For the text-containing cell, return its midpoint in (x, y) coordinate format. 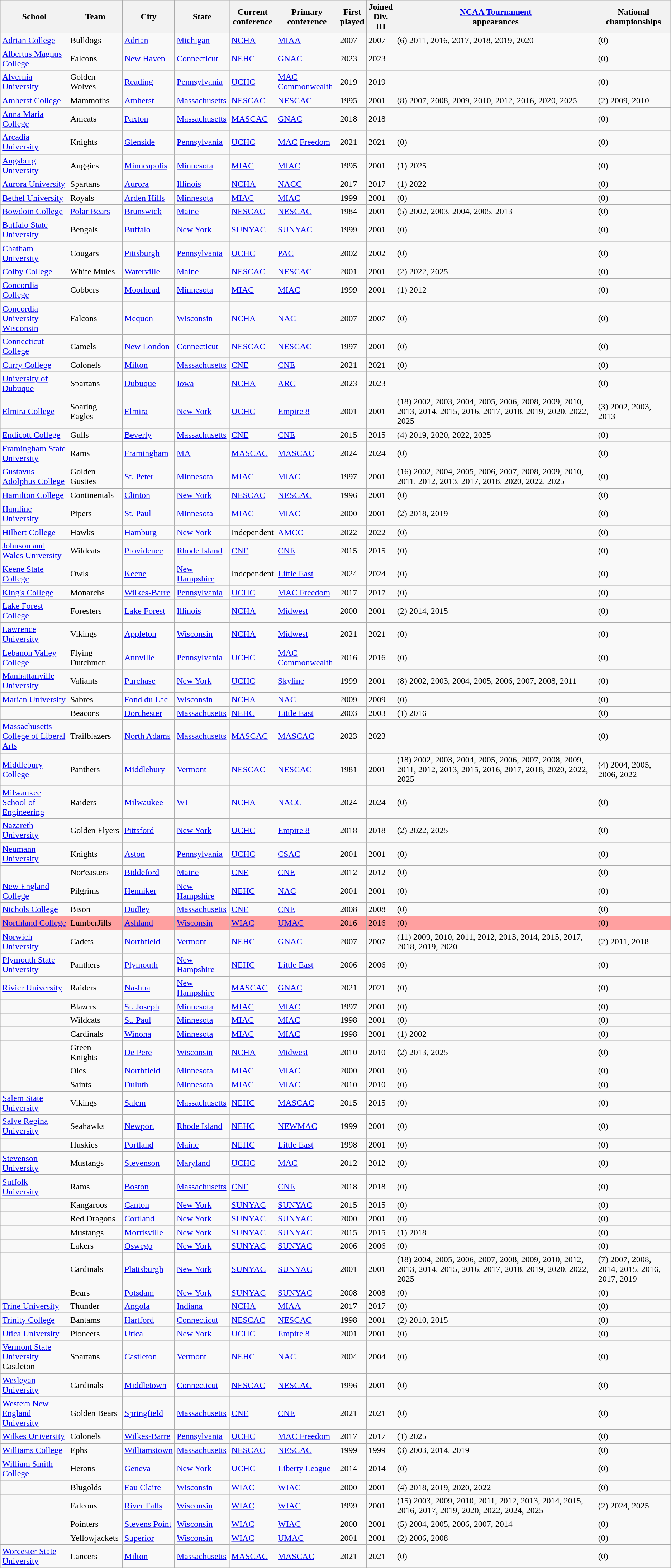
Nichols College (34, 909)
Vermont State University Castleton (34, 1357)
Cobbers (95, 290)
Dubuque (148, 384)
Liberty League (307, 1468)
(15) 2003, 2009, 2010, 2011, 2012, 2013, 2014, 2015, 2016, 2017, 2019, 2020, 2022, 2024, 2025 (495, 1506)
Lake Forest College (34, 611)
(1) 2018 (495, 1232)
1984 (352, 211)
Amherst College (34, 100)
(4) 2019, 2020, 2022, 2025 (495, 435)
Bethel University (34, 198)
(2) 2011, 2018 (633, 941)
Augsburg University (34, 166)
Gulls (95, 435)
Concordia College (34, 290)
Amcats (95, 119)
Golden Wolves (95, 82)
(2) 2006, 2008 (495, 1538)
Reading (148, 82)
Massachusetts College of Liberal Arts (34, 736)
(1) 2016 (495, 713)
Mequon (148, 318)
Milwaukee School of Engineering (34, 802)
Sabres (95, 699)
Royals (95, 198)
MA (202, 453)
Monarchs (95, 593)
(3) 2003, 2014, 2019 (495, 1450)
Pioneers (95, 1334)
Bowdoin College (34, 211)
Worcester State University (34, 1557)
Amherst (148, 100)
Firstplayed (352, 17)
Hamilton College (34, 495)
Iowa (202, 384)
Maryland (202, 1163)
(3) 2002, 2003, 2013 (633, 412)
Stevenson University (34, 1163)
Dorchester (148, 713)
Suffolk University (34, 1187)
(2) 2013, 2025 (495, 1053)
Flying Dutchmen (95, 657)
Cadets (95, 941)
Morrisville (148, 1232)
Biddeford (148, 872)
Hilbert College (34, 532)
Williams College (34, 1450)
(18) 2004, 2005, 2006, 2007, 2008, 2009, 2010, 2012, 2013, 2014, 2015, 2016, 2017, 2018, 2019, 2020, 2022, 2025 (495, 1269)
Potsdam (148, 1293)
University of Dubuque (34, 384)
Keene State College (34, 574)
Norwich University (34, 941)
(5) 2004, 2005, 2006, 2007, 2014 (495, 1524)
MAC (307, 1163)
Utica University (34, 1334)
Plymouth State University (34, 965)
NEWMAC (307, 1126)
Adrian College (34, 40)
Lebanon Valley College (34, 657)
Polar Bears (95, 211)
Bengals (95, 229)
Trinity College (34, 1320)
Bulldogs (95, 40)
Duluth (148, 1084)
Portland (148, 1145)
Golden Flyers (95, 830)
Ashland (148, 923)
New Haven (148, 59)
Angola (148, 1306)
Red Dragons (95, 1218)
Plymouth (148, 965)
Connecticut College (34, 346)
Williamstown (148, 1450)
Pointers (95, 1524)
New London (148, 346)
Newport (148, 1126)
Winona (148, 1034)
Primaryconference (307, 17)
(2) 2014, 2015 (495, 611)
Owls (95, 574)
Pittsford (148, 830)
Gustavus Adolphus College (34, 477)
Aurora University (34, 184)
Seahawks (95, 1126)
White Mules (95, 272)
(18) 2002, 2003, 2004, 2005, 2006, 2007, 2008, 2009, 2011, 2012, 2013, 2015, 2016, 2017, 2018, 2020, 2022, 2025 (495, 769)
Bantams (95, 1320)
Currentconference (253, 17)
(5) 2002, 2003, 2004, 2005, 2013 (495, 211)
ARC (307, 384)
School (34, 17)
Aurora (148, 184)
Alvernia University (34, 82)
CSAC (307, 854)
(2) 2010, 2015 (495, 1320)
Salve Regina University (34, 1126)
Arcadia University (34, 142)
Geneva (148, 1468)
William Smith College (34, 1468)
Lakers (95, 1246)
Lancers (95, 1557)
Nor'easters (95, 872)
Foresters (95, 611)
Albertus Magnus College (34, 59)
Lake Forest (148, 611)
Yellowjackets (95, 1538)
Elmira College (34, 412)
Indiana (202, 1306)
Hamline University (34, 513)
Green Knights (95, 1053)
Middlebury (148, 769)
Western New England University (34, 1413)
Thunder (95, 1306)
Nashua (148, 988)
Lawrence University (34, 635)
Hartford (148, 1320)
Appleton (148, 635)
Mammoths (95, 100)
Neumann University (34, 854)
Canton (148, 1205)
Oles (95, 1071)
Golden Gusties (95, 477)
River Falls (148, 1506)
Manhattanville University (34, 681)
Cortland (148, 1218)
JoinedDiv. III (381, 17)
Blazers (95, 1007)
(16) 2002, 2004, 2005, 2006, 2007, 2008, 2009, 2010, 2011, 2012, 2013, 2017, 2018, 2020, 2022, 2025 (495, 477)
(2) 2024, 2025 (633, 1506)
Hawks (95, 532)
Continentals (95, 495)
Pipers (95, 513)
LumberJills (95, 923)
Curry College (34, 365)
Nazareth University (34, 830)
Keene (148, 574)
Beverly (148, 435)
1981 (352, 769)
Valiants (95, 681)
NCAA Tournamentappearances (495, 17)
Salem (148, 1103)
New England College (34, 890)
Auggies (95, 166)
(1) 2012 (495, 290)
(7) 2007, 2008, 2014, 2015, 2016, 2017, 2019 (633, 1269)
Annville (148, 657)
Team (95, 17)
Arden Hills (148, 198)
Buffalo State University (34, 229)
City (148, 17)
Framingham State University (34, 453)
Herons (95, 1468)
Trine University (34, 1306)
(4) 2018, 2019, 2020, 2022 (495, 1487)
Dudley (148, 909)
Paxton (148, 119)
North Adams (148, 736)
Framingham (148, 453)
(6) 2011, 2016, 2017, 2018, 2019, 2020 (495, 40)
Boston (148, 1187)
Skyline (307, 681)
Hamburg (148, 532)
Golden Bears (95, 1413)
Nationalchampionships (633, 17)
Wilkes University (34, 1436)
AMCC (307, 532)
Bison (95, 909)
Milwaukee (148, 802)
(2) 2018, 2019 (495, 513)
Eau Claire (148, 1487)
Purchase (148, 681)
Middletown (148, 1385)
Blugolds (95, 1487)
Anna Maria College (34, 119)
Castleton (148, 1357)
Brunswick (148, 211)
De Pere (148, 1053)
Johnson and Wales University (34, 551)
Beacons (95, 713)
(2) 2009, 2010 (633, 100)
Rivier University (34, 988)
Waterville (148, 272)
Aston (148, 854)
Middlebury College (34, 769)
Adrian (148, 40)
Providence (148, 551)
Trailblazers (95, 736)
Camels (95, 346)
Salem State University (34, 1103)
Huskies (95, 1145)
Stevens Point (148, 1524)
Colby College (34, 272)
(4) 2004, 2005, 2006, 2022 (633, 769)
King's College (34, 593)
Michigan (202, 40)
Saints (95, 1084)
St. Peter (148, 477)
Endicott College (34, 435)
Northland College (34, 923)
Minneapolis (148, 166)
Bears (95, 1293)
St. Joseph (148, 1007)
(8) 2002, 2003, 2004, 2005, 2006, 2007, 2008, 2011 (495, 681)
Glenside (148, 142)
Wesleyan University (34, 1385)
(1) 2022 (495, 184)
Concordia University Wisconsin (34, 318)
PAC (307, 253)
Pittsburgh (148, 253)
Marian University (34, 699)
WI (202, 802)
Utica (148, 1334)
State (202, 17)
Elmira (148, 412)
Superior (148, 1538)
Soaring Eagles (95, 412)
Moorhead (148, 290)
(18) 2002, 2003, 2004, 2005, 2006, 2008, 2009, 2010, 2013, 2014, 2015, 2016, 2017, 2018, 2019, 2020, 2022, 2025 (495, 412)
Springfield (148, 1413)
(11) 2009, 2010, 2011, 2012, 2013, 2014, 2015, 2017, 2018, 2019, 2020 (495, 941)
Stevenson (148, 1163)
(8) 2007, 2008, 2009, 2010, 2012, 2016, 2020, 2025 (495, 100)
Henniker (148, 890)
Oswego (148, 1246)
Cougars (95, 253)
Fond du Lac (148, 699)
Chatham University (34, 253)
Clinton (148, 495)
Plattsburgh (148, 1269)
Buffalo (148, 229)
(1) 2002 (495, 1034)
Pilgrims (95, 890)
Kangaroos (95, 1205)
Ephs (95, 1450)
